Pinpoint the cell where the given text exists, returning its (X, Y) midpoint coordinate. 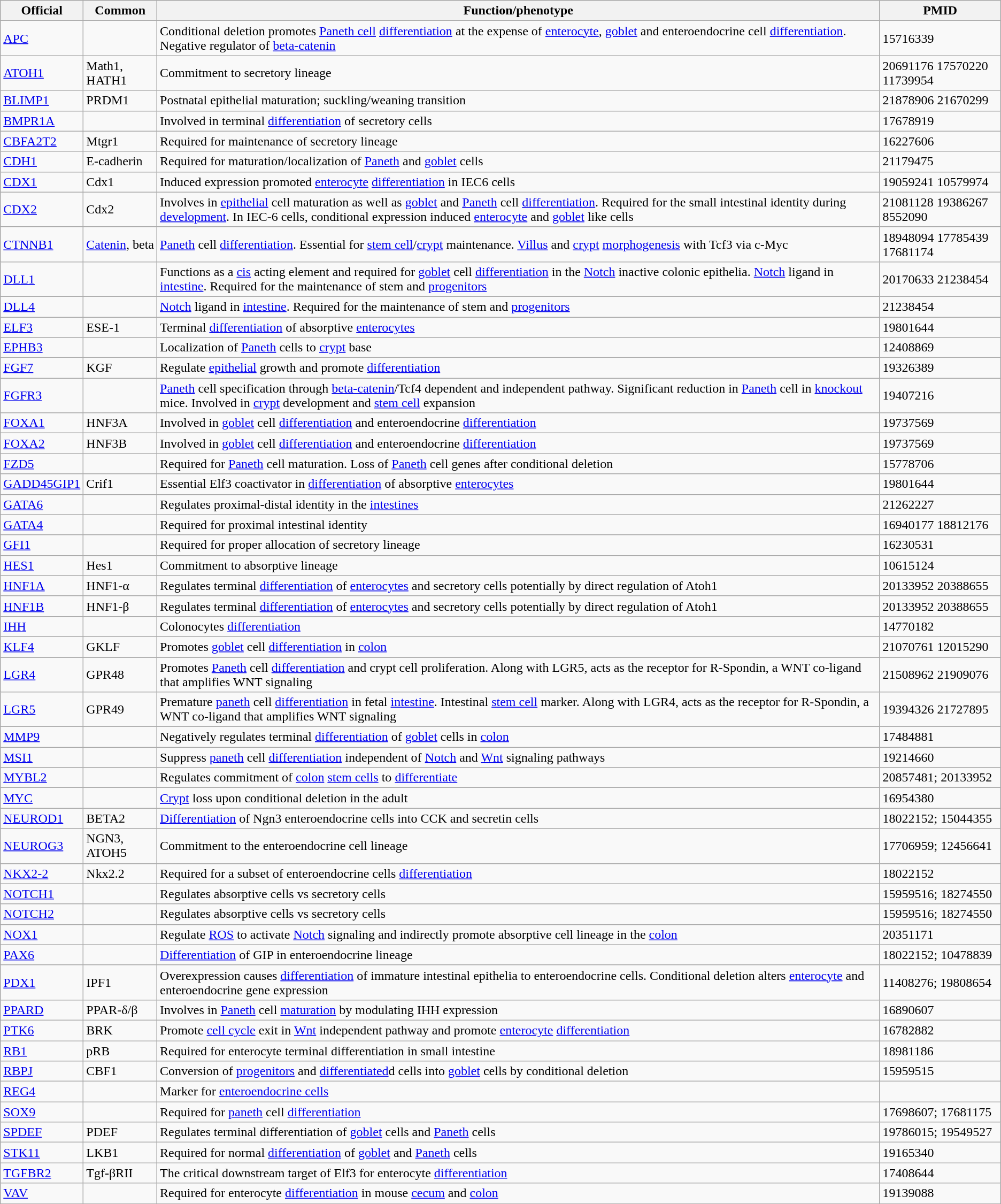
15716339 (940, 39)
12408869 (940, 348)
MSI1 (42, 757)
Postnatal epithelial maturation; suckling/weaning transition (519, 101)
GATA6 (42, 504)
19394326 21727895 (940, 709)
MYBL2 (42, 778)
PDEF (120, 1132)
Function/phenotype (519, 11)
11408276; 19808654 (940, 982)
CDX1 (42, 182)
21070761 12015290 (940, 647)
16890607 (940, 1010)
Negatively regulates terminal differentiation of goblet cells in colon (519, 737)
MMP9 (42, 737)
NGN3, ATOH5 (120, 846)
Involved in terminal differentiation of secretory cells (519, 121)
CDX2 (42, 210)
18022152 (940, 873)
FZD5 (42, 464)
REG4 (42, 1092)
FGFR3 (42, 396)
Commitment to secretory lineage (519, 73)
17698607; 17681175 (940, 1112)
Induced expression promoted enterocyte differentiation in IEC6 cells (519, 182)
SOX9 (42, 1112)
18022152; 15044355 (940, 818)
Required for Paneth cell maturation. Loss of Paneth cell genes after conditional deletion (519, 464)
18981186 (940, 1051)
HES1 (42, 565)
Promote cell cycle exit in Wnt independent pathway and promote enterocyte differentiation (519, 1030)
GKLF (120, 647)
HNF1A (42, 586)
20351171 (940, 934)
Promotes goblet cell differentiation in colon (519, 647)
Notch ligand in intestine. Required for the maintenance of stem and progenitors (519, 306)
E-cadherin (120, 162)
16782882 (940, 1030)
BRK (120, 1030)
Cdx1 (120, 182)
GPR49 (120, 709)
Hes1 (120, 565)
ATOH1 (42, 73)
Regulate epithelial growth and promote differentiation (519, 368)
Conversion of progenitors and differentiatedd cells into goblet cells by conditional deletion (519, 1071)
FOXA1 (42, 423)
Required for proper allocation of secretory lineage (519, 545)
GPR48 (120, 674)
FOXA2 (42, 443)
Localization of Paneth cells to crypt base (519, 348)
17408644 (940, 1173)
15959515 (940, 1071)
17484881 (940, 737)
Required for normal differentiation of goblet and Paneth cells (519, 1153)
The critical downstream target of Elf3 for enterocyte differentiation (519, 1173)
Crypt loss upon conditional deletion in the adult (519, 798)
Required for enterocyte terminal differentiation in small intestine (519, 1051)
20857481; 20133952 (940, 778)
LGR5 (42, 709)
Math1, HATH1 (120, 73)
21179475 (940, 162)
RBPJ (42, 1071)
19139088 (940, 1193)
19059241 10579974 (940, 182)
Required for paneth cell differentiation (519, 1112)
17678919 (940, 121)
CDH1 (42, 162)
CTNNB1 (42, 244)
21238454 (940, 306)
BMPR1A (42, 121)
CBFA2T2 (42, 141)
LGR4 (42, 674)
PAX6 (42, 955)
16227606 (940, 141)
Required for maintenance of secretory lineage (519, 141)
Common (120, 11)
19214660 (940, 757)
21262227 (940, 504)
21508962 21909076 (940, 674)
PDX1 (42, 982)
20170633 21238454 (940, 279)
RB1 (42, 1051)
19326389 (940, 368)
Involves in Paneth cell maturation by modulating IHH expression (519, 1010)
ESE-1 (120, 327)
10615124 (940, 565)
NEUROG3 (42, 846)
Paneth cell differentiation. Essential for stem cell/crypt maintenance. Villus and crypt morphogenesis with Tcf3 via c-Myc (519, 244)
16230531 (940, 545)
Required for maturation/localization of Paneth and goblet cells (519, 162)
NEUROD1 (42, 818)
Regulate ROS to activate Notch signaling and indirectly promote absorptive cell lineage in the colon (519, 934)
21878906 21670299 (940, 101)
BLIMP1 (42, 101)
Cdx2 (120, 210)
KLF4 (42, 647)
VAV (42, 1193)
KGF (120, 368)
Required for proximal intestinal identity (519, 525)
IHH (42, 626)
Required for enterocyte differentiation in mouse cecum and colon (519, 1193)
PRDM1 (120, 101)
16940177 18812176 (940, 525)
LKB1 (120, 1153)
Mtgr1 (120, 141)
Regulates commitment of colon stem cells to differentiate (519, 778)
HNF1-α (120, 586)
16954380 (940, 798)
18022152; 10478839 (940, 955)
HNF3B (120, 443)
15778706 (940, 464)
Essential Elf3 coactivator in differentiation of absorptive enterocytes (519, 484)
PMID (940, 11)
CBF1 (120, 1071)
Differentiation of Ngn3 enteroendocrine cells into CCK and secretin cells (519, 818)
EPHB3 (42, 348)
APC (42, 39)
NOTCH2 (42, 914)
14770182 (940, 626)
Official (42, 11)
BETA2 (120, 818)
Commitment to the enteroendocrine cell lineage (519, 846)
Terminal differentiation of absorptive enterocytes (519, 327)
IPF1 (120, 982)
Regulates proximal-distal identity in the intestines (519, 504)
Colonocytes differentiation (519, 626)
GADD45GIP1 (42, 484)
19786015; 19549527 (940, 1132)
ELF3 (42, 327)
Catenin, beta (120, 244)
21081128 19386267 8552090 (940, 210)
SPDEF (42, 1132)
DLL1 (42, 279)
Commitment to absorptive lineage (519, 565)
Marker for enteroendocrine cells (519, 1092)
HNF1-β (120, 606)
pRB (120, 1051)
Regulates terminal differentiation of goblet cells and Paneth cells (519, 1132)
MYC (42, 798)
Differentiation of GIP in enteroendocrine lineage (519, 955)
18948094 17785439 17681174 (940, 244)
19165340 (940, 1153)
Nkx2.2 (120, 873)
NOX1 (42, 934)
NKX2-2 (42, 873)
HNF1B (42, 606)
Tgf-βRII (120, 1173)
Suppress paneth cell differentiation independent of Notch and Wnt signaling pathways (519, 757)
PTK6 (42, 1030)
STK11 (42, 1153)
GATA4 (42, 525)
Crif1 (120, 484)
17706959; 12456641 (940, 846)
PPARD (42, 1010)
PPAR-δ/β (120, 1010)
20691176 17570220 11739954 (940, 73)
NOTCH1 (42, 894)
GFI1 (42, 545)
TGFBR2 (42, 1173)
19407216 (940, 396)
DLL4 (42, 306)
FGF7 (42, 368)
HNF3A (120, 423)
Required for a subset of enteroendocrine cells differentiation (519, 873)
